Provide the (X, Y) coordinate of the cell's center where the given text is located.  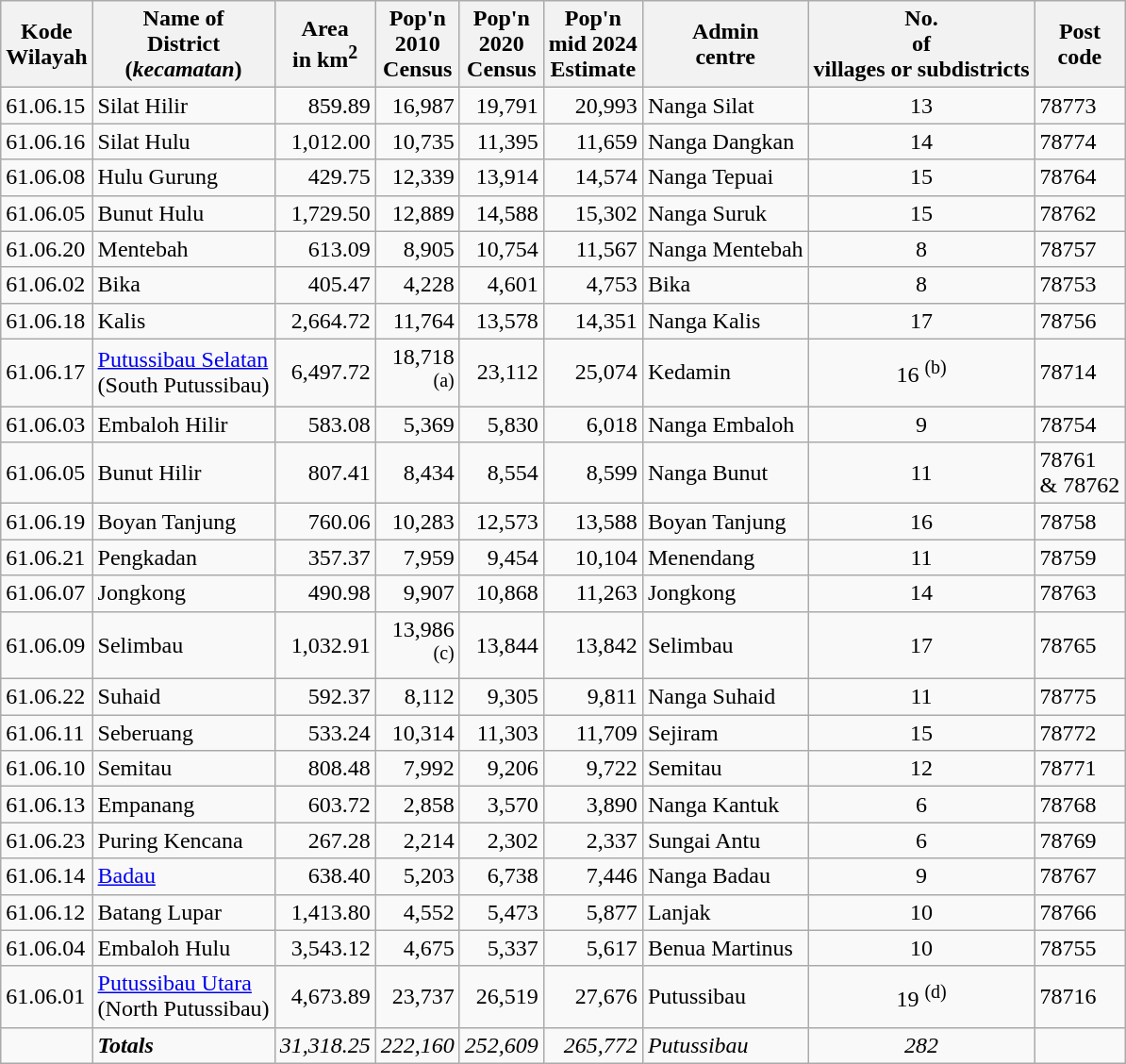
Suhaid (183, 697)
78772 (1080, 733)
429.75 (324, 177)
1,413.80 (324, 912)
78716 (1080, 996)
61.06.15 (47, 106)
27,676 (592, 996)
Totals (183, 1045)
Embaloh Hulu (183, 948)
61.06.10 (47, 769)
Pengkadan (183, 557)
61.06.02 (47, 285)
61.06.19 (47, 522)
16 (b) (921, 373)
Sungai Antu (725, 840)
11,303 (502, 733)
808.48 (324, 769)
61.06.21 (47, 557)
Kedamin (725, 373)
78773 (1080, 106)
Putussibau Utara(North Putussibau) (183, 996)
Admincentre (725, 44)
11,659 (592, 141)
Nanga Tepuai (725, 177)
Silat Hulu (183, 141)
78763 (1080, 593)
6,738 (502, 876)
4,675 (417, 948)
61.06.12 (47, 912)
78766 (1080, 912)
9,206 (502, 769)
Bunut Hulu (183, 213)
1,032.91 (324, 645)
10,754 (502, 249)
9,305 (502, 697)
2,302 (502, 840)
265,772 (592, 1045)
10,104 (592, 557)
14,351 (592, 321)
13,986(c) (417, 645)
10,283 (417, 522)
4,673.89 (324, 996)
Pop'n 2010Census (417, 44)
Pop'n mid 2024Estimate (592, 44)
252,609 (502, 1045)
12,573 (502, 522)
3,570 (502, 805)
3,890 (592, 805)
78764 (1080, 177)
78767 (1080, 876)
61.06.04 (47, 948)
Badau (183, 876)
13,844 (502, 645)
282 (921, 1045)
12,339 (417, 177)
78768 (1080, 805)
Benua Martinus (725, 948)
9,454 (502, 557)
Putussibau Selatan(South Putussibau) (183, 373)
1,729.50 (324, 213)
6,497.72 (324, 373)
Hulu Gurung (183, 177)
7,959 (417, 557)
13 (921, 106)
61.06.07 (47, 593)
16 (921, 522)
61.06.23 (47, 840)
5,337 (502, 948)
Area in km2 (324, 44)
11,709 (592, 733)
78753 (1080, 285)
Lanjak (725, 912)
78756 (1080, 321)
Puring Kencana (183, 840)
5,830 (502, 424)
5,203 (417, 876)
4,552 (417, 912)
760.06 (324, 522)
78774 (1080, 141)
Bunut Hilir (183, 474)
61.06.01 (47, 996)
26,519 (502, 996)
222,160 (417, 1045)
78755 (1080, 948)
583.08 (324, 424)
4,228 (417, 285)
Sejiram (725, 733)
Name of District(kecamatan) (183, 44)
Kode Wilayah (47, 44)
78765 (1080, 645)
16,987 (417, 106)
8,905 (417, 249)
8,434 (417, 474)
11,263 (592, 593)
11,764 (417, 321)
Silat Hilir (183, 106)
11,567 (592, 249)
78754 (1080, 424)
603.72 (324, 805)
Nanga Silat (725, 106)
8,112 (417, 697)
6,018 (592, 424)
5,877 (592, 912)
10,314 (417, 733)
61.06.11 (47, 733)
78714 (1080, 373)
61.06.14 (47, 876)
2,214 (417, 840)
7,446 (592, 876)
61.06.16 (47, 141)
15,302 (592, 213)
Batang Lupar (183, 912)
11,395 (502, 141)
14,588 (502, 213)
9,722 (592, 769)
859.89 (324, 106)
9,811 (592, 697)
807.41 (324, 474)
2,337 (592, 840)
Nanga Suruk (725, 213)
10,735 (417, 141)
267.28 (324, 840)
12,889 (417, 213)
14,574 (592, 177)
1,012.00 (324, 141)
23,112 (502, 373)
3,543.12 (324, 948)
Nanga Dangkan (725, 141)
2,664.72 (324, 321)
61.06.22 (47, 697)
405.47 (324, 285)
Nanga Badau (725, 876)
Mentebah (183, 249)
357.37 (324, 557)
61.06.09 (47, 645)
Nanga Mentebah (725, 249)
61.06.03 (47, 424)
9,907 (417, 593)
Nanga Embaloh (725, 424)
78758 (1080, 522)
Empanang (183, 805)
638.40 (324, 876)
Nanga Suhaid (725, 697)
13,588 (592, 522)
4,601 (502, 285)
Kalis (183, 321)
10,868 (502, 593)
Postcode (1080, 44)
490.98 (324, 593)
Embaloh Hilir (183, 424)
5,473 (502, 912)
7,992 (417, 769)
19,791 (502, 106)
78759 (1080, 557)
61.06.18 (47, 321)
No.ofvillages or subdistricts (921, 44)
61.06.17 (47, 373)
61.06.20 (47, 249)
78771 (1080, 769)
2,858 (417, 805)
Nanga Bunut (725, 474)
61.06.08 (47, 177)
Nanga Kantuk (725, 805)
533.24 (324, 733)
592.37 (324, 697)
19 (d) (921, 996)
5,369 (417, 424)
13,578 (502, 321)
12 (921, 769)
31,318.25 (324, 1045)
78762 (1080, 213)
13,914 (502, 177)
25,074 (592, 373)
18,718(a) (417, 373)
78769 (1080, 840)
Nanga Kalis (725, 321)
78761& 78762 (1080, 474)
Pop'n 2020Census (502, 44)
613.09 (324, 249)
5,617 (592, 948)
20,993 (592, 106)
78775 (1080, 697)
8,554 (502, 474)
23,737 (417, 996)
Seberuang (183, 733)
4,753 (592, 285)
Menendang (725, 557)
13,842 (592, 645)
61.06.13 (47, 805)
78757 (1080, 249)
8,599 (592, 474)
